For the text-containing cell, return its midpoint in [x, y] coordinate format. 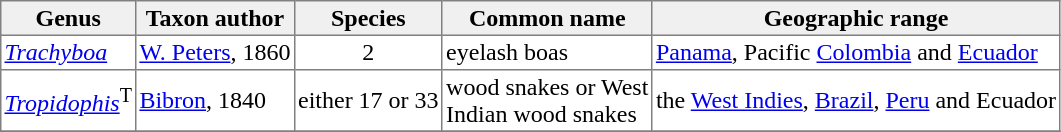
the West Indies, Brazil, Peru and Ecuador [856, 101]
eyelash boas [547, 52]
2 [368, 52]
wood snakes or WestIndian wood snakes [547, 101]
Genus [68, 18]
Species [368, 18]
Common name [547, 18]
either 17 or 33 [368, 101]
W. Peters, 1860 [216, 52]
Panama, Pacific Colombia and Ecuador [856, 52]
Trachyboa [68, 52]
Bibron, 1840 [216, 101]
Geographic range [856, 18]
Taxon author [216, 18]
TropidophisT [68, 101]
